Find where the given text appears and provide that cell's center as (X, Y) coordinate. 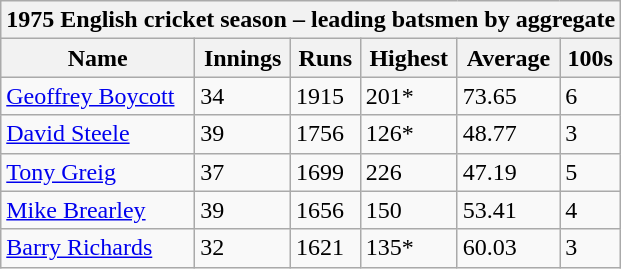
100s (590, 58)
Geoffrey Boycott (98, 96)
47.19 (508, 172)
5 (590, 172)
Barry Richards (98, 248)
150 (408, 210)
73.65 (508, 96)
Highest (408, 58)
37 (243, 172)
6 (590, 96)
226 (408, 172)
126* (408, 134)
David Steele (98, 134)
135* (408, 248)
60.03 (508, 248)
1975 English cricket season – leading batsmen by aggregate (311, 20)
Name (98, 58)
4 (590, 210)
Tony Greig (98, 172)
1756 (325, 134)
1915 (325, 96)
1699 (325, 172)
Mike Brearley (98, 210)
34 (243, 96)
48.77 (508, 134)
201* (408, 96)
1656 (325, 210)
Runs (325, 58)
Average (508, 58)
Innings (243, 58)
1621 (325, 248)
53.41 (508, 210)
32 (243, 248)
